Scan for the cell matching the given text and deliver its [X, Y] coordinate at center. 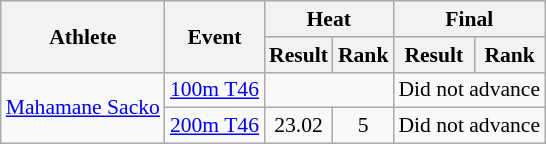
Event [214, 36]
100m T46 [214, 90]
200m T46 [214, 126]
23.02 [298, 126]
Heat [328, 19]
5 [364, 126]
Mahamane Sacko [83, 108]
Final [469, 19]
Athlete [83, 36]
